Determine the [x, y] coordinate at the center of the cell enclosing the given text.  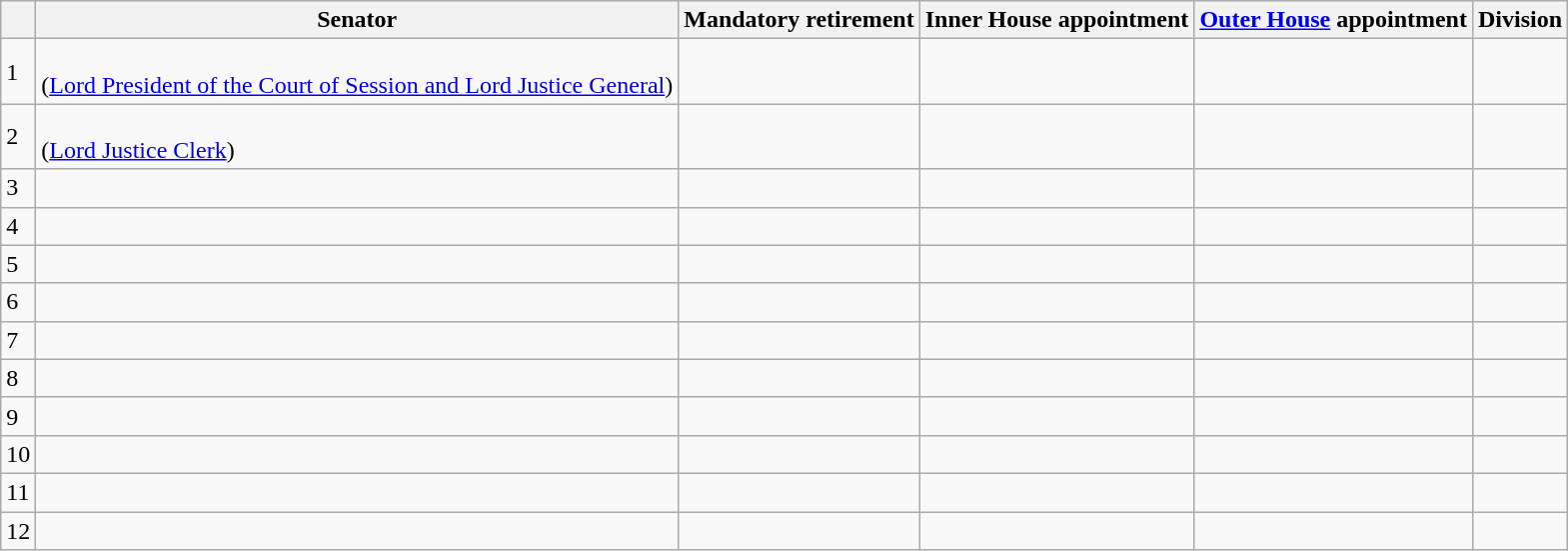
3 [18, 188]
11 [18, 492]
1 [18, 72]
8 [18, 378]
Senator [358, 20]
Division [1519, 20]
Inner House appointment [1057, 20]
2 [18, 136]
Outer House appointment [1333, 20]
(Lord Justice Clerk) [358, 136]
Mandatory retirement [799, 20]
4 [18, 226]
9 [18, 416]
7 [18, 340]
12 [18, 531]
10 [18, 454]
5 [18, 264]
6 [18, 302]
(Lord President of the Court of Session and Lord Justice General) [358, 72]
